For the text-containing cell, return its midpoint in [X, Y] coordinate format. 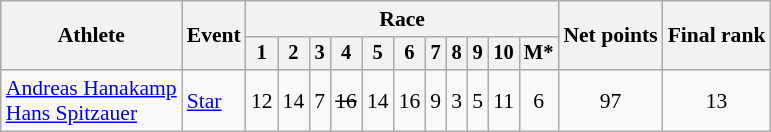
97 [610, 100]
8 [456, 54]
12 [262, 100]
Event [214, 36]
4 [346, 54]
Athlete [92, 36]
11 [504, 100]
M* [538, 54]
1 [262, 54]
2 [294, 54]
Net points [610, 36]
13 [717, 100]
Final rank [717, 36]
10 [504, 54]
Star [214, 100]
Andreas HanakampHans Spitzauer [92, 100]
Race [402, 19]
